Extract the [x, y] coordinate from the center of the cell holding the provided text.  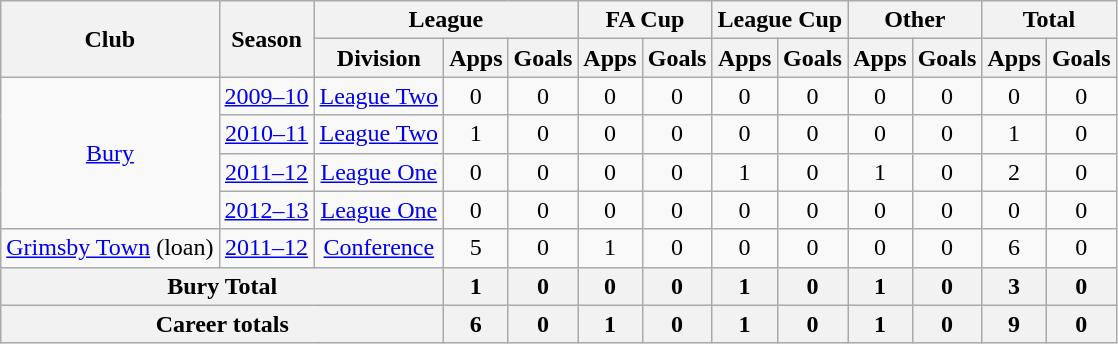
Conference [379, 248]
2 [1014, 172]
Division [379, 58]
Bury Total [222, 286]
2009–10 [266, 96]
FA Cup [645, 20]
2012–13 [266, 210]
Club [110, 39]
2010–11 [266, 134]
League Cup [780, 20]
Season [266, 39]
3 [1014, 286]
Career totals [222, 324]
Bury [110, 153]
Grimsby Town (loan) [110, 248]
Other [915, 20]
League [446, 20]
Total [1049, 20]
9 [1014, 324]
5 [476, 248]
